Capture the cell that displays the provided text and extract its [x, y] central coordinate. 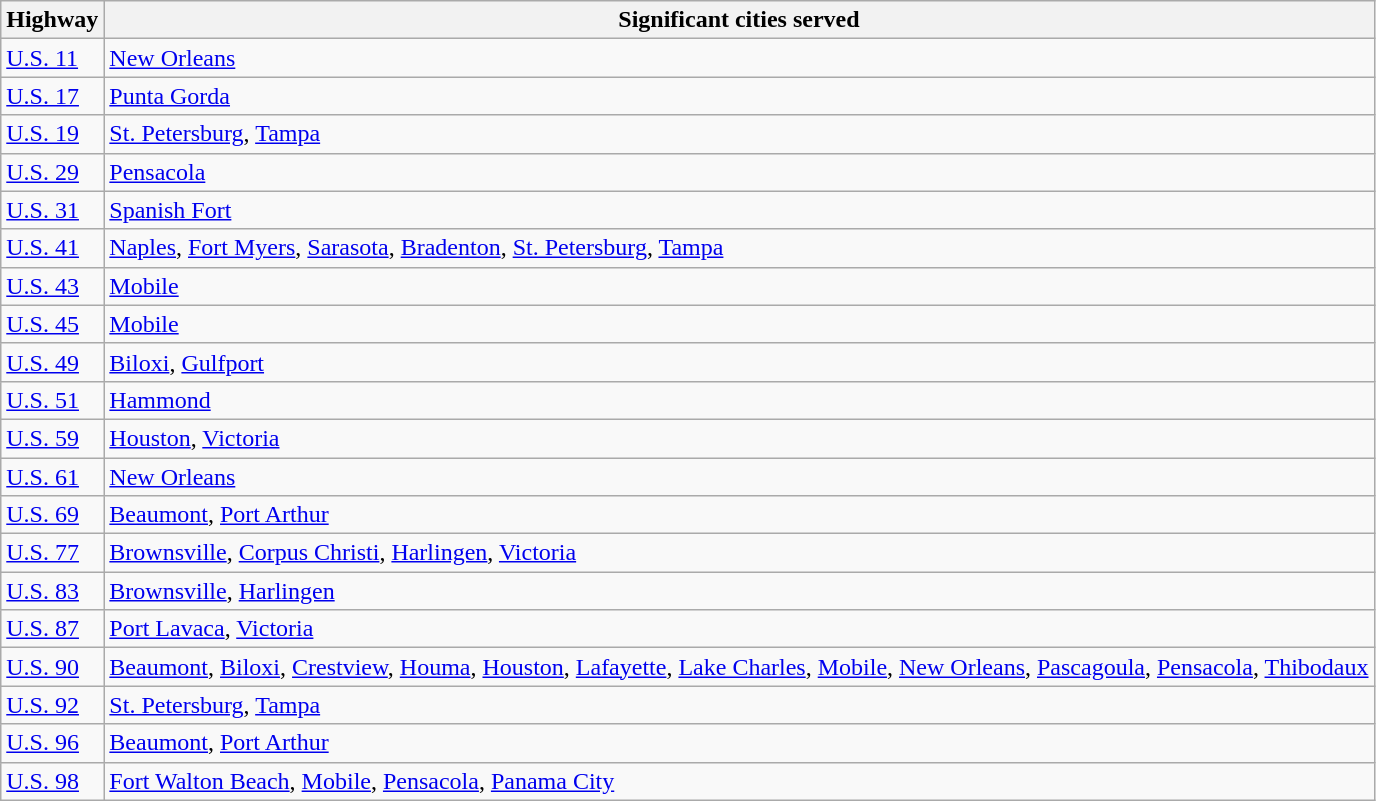
Hammond [739, 400]
U.S. 59 [52, 438]
Pensacola [739, 172]
U.S. 41 [52, 248]
U.S. 29 [52, 172]
U.S. 77 [52, 553]
U.S. 11 [52, 58]
Beaumont, Biloxi, Crestview, Houma, Houston, Lafayette, Lake Charles, Mobile, New Orleans, Pascagoula, Pensacola, Thibodaux [739, 667]
U.S. 69 [52, 515]
Biloxi, Gulfport [739, 362]
U.S. 45 [52, 324]
U.S. 51 [52, 400]
Spanish Fort [739, 210]
U.S. 17 [52, 96]
U.S. 87 [52, 629]
U.S. 43 [52, 286]
Punta Gorda [739, 96]
U.S. 61 [52, 477]
Naples, Fort Myers, Sarasota, Bradenton, St. Petersburg, Tampa [739, 248]
Brownsville, Harlingen [739, 591]
U.S. 49 [52, 362]
Brownsville, Corpus Christi, Harlingen, Victoria [739, 553]
Port Lavaca, Victoria [739, 629]
U.S. 96 [52, 743]
U.S. 19 [52, 134]
U.S. 92 [52, 705]
U.S. 98 [52, 781]
Significant cities served [739, 20]
U.S. 83 [52, 591]
U.S. 90 [52, 667]
Highway [52, 20]
Houston, Victoria [739, 438]
Fort Walton Beach, Mobile, Pensacola, Panama City [739, 781]
U.S. 31 [52, 210]
